Return (X, Y) of the center of cell containing provided text 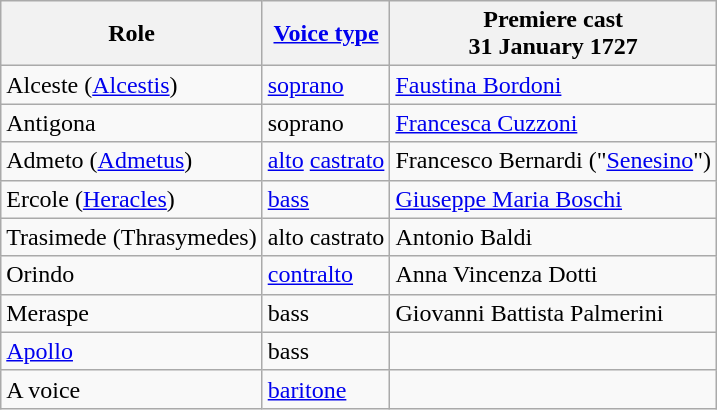
Trasimede (Thrasymedes) (132, 237)
Orindo (132, 275)
A voice (132, 389)
Apollo (132, 351)
Anna Vincenza Dotti (554, 275)
baritone (326, 389)
Voice type (326, 34)
Meraspe (132, 313)
Antonio Baldi (554, 237)
Role (132, 34)
Admeto (Admetus) (132, 161)
Giuseppe Maria Boschi (554, 199)
Premiere cast31 January 1727 (554, 34)
Faustina Bordoni (554, 85)
Antigona (132, 123)
Alceste (Alcestis) (132, 85)
Giovanni Battista Palmerini (554, 313)
Ercole (Heracles) (132, 199)
contralto (326, 275)
Francesca Cuzzoni (554, 123)
Francesco Bernardi ("Senesino") (554, 161)
